Search for the cell housing the specified text and yield its [x, y] center coordinate. 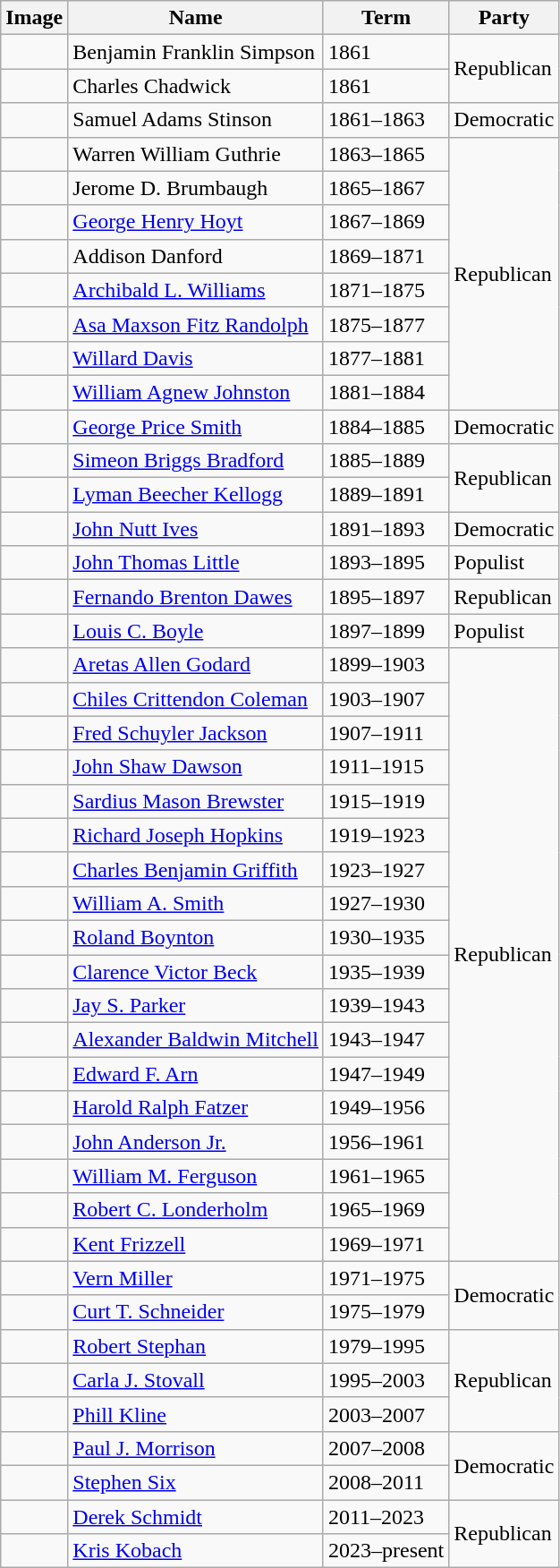
1961–1965 [386, 1176]
Samuel Adams Stinson [196, 120]
Alexander Baldwin Mitchell [196, 1040]
1956–1961 [386, 1142]
John Thomas Little [196, 563]
Fernando Brenton Dawes [196, 597]
2023–present [386, 1551]
John Shaw Dawson [196, 767]
Louis C. Boyle [196, 631]
1971–1975 [386, 1278]
2011–2023 [386, 1517]
Aretas Allen Godard [196, 665]
Charles Chadwick [196, 86]
1891–1893 [386, 529]
1877–1881 [386, 358]
1867–1869 [386, 222]
1939–1943 [386, 1006]
Kris Kobach [196, 1551]
William A. Smith [196, 903]
1861–1863 [386, 120]
John Nutt Ives [196, 529]
William M. Ferguson [196, 1176]
1969–1971 [386, 1244]
1935–1939 [386, 971]
1889–1891 [386, 495]
Chiles Crittendon Coleman [196, 699]
Kent Frizzell [196, 1244]
Warren William Guthrie [196, 154]
1869–1871 [386, 256]
Lyman Beecher Kellogg [196, 495]
William Agnew Johnston [196, 392]
2008–2011 [386, 1482]
Image [34, 18]
Party [505, 18]
1903–1907 [386, 699]
Jerome D. Brumbaugh [196, 188]
Willard Davis [196, 358]
1911–1915 [386, 767]
1995–2003 [386, 1380]
Benjamin Franklin Simpson [196, 52]
Stephen Six [196, 1482]
Richard Joseph Hopkins [196, 835]
1923–1927 [386, 869]
1884–1885 [386, 427]
Derek Schmidt [196, 1517]
Carla J. Stovall [196, 1380]
Fred Schuyler Jackson [196, 733]
Addison Danford [196, 256]
Paul J. Morrison [196, 1448]
1863–1865 [386, 154]
Asa Maxson Fitz Randolph [196, 324]
John Anderson Jr. [196, 1142]
1975–1979 [386, 1312]
Harold Ralph Fatzer [196, 1108]
1943–1947 [386, 1040]
1885–1889 [386, 461]
2007–2008 [386, 1448]
Phill Kline [196, 1414]
1893–1895 [386, 563]
Robert C. Londerholm [196, 1210]
1875–1877 [386, 324]
Jay S. Parker [196, 1006]
Edward F. Arn [196, 1074]
1919–1923 [386, 835]
2003–2007 [386, 1414]
1899–1903 [386, 665]
1979–1995 [386, 1346]
1881–1884 [386, 392]
1865–1867 [386, 188]
Roland Boynton [196, 937]
1915–1919 [386, 801]
Sardius Mason Brewster [196, 801]
1949–1956 [386, 1108]
1930–1935 [386, 937]
Vern Miller [196, 1278]
Charles Benjamin Griffith [196, 869]
Archibald L. Williams [196, 290]
1895–1897 [386, 597]
Curt T. Schneider [196, 1312]
1927–1930 [386, 903]
Clarence Victor Beck [196, 971]
1871–1875 [386, 290]
1965–1969 [386, 1210]
Robert Stephan [196, 1346]
Term [386, 18]
Simeon Briggs Bradford [196, 461]
1897–1899 [386, 631]
1947–1949 [386, 1074]
George Price Smith [196, 427]
1907–1911 [386, 733]
George Henry Hoyt [196, 222]
Name [196, 18]
